From the cell containing the given text, extract its center point as (x, y) coordinate. 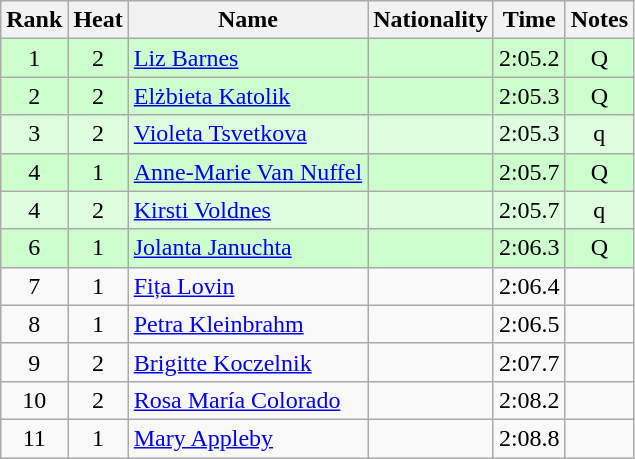
Liz Barnes (248, 58)
Elżbieta Katolik (248, 96)
Rank (34, 20)
3 (34, 134)
Time (529, 20)
Violeta Tsvetkova (248, 134)
Notes (599, 20)
9 (34, 362)
11 (34, 438)
Heat (98, 20)
Brigitte Koczelnik (248, 362)
Jolanta Januchta (248, 248)
Kirsti Voldnes (248, 210)
Fița Lovin (248, 286)
2:06.3 (529, 248)
2:05.2 (529, 58)
Name (248, 20)
Anne-Marie Van Nuffel (248, 172)
2:07.7 (529, 362)
2:06.4 (529, 286)
Nationality (431, 20)
Mary Appleby (248, 438)
10 (34, 400)
2:08.8 (529, 438)
6 (34, 248)
7 (34, 286)
2:06.5 (529, 324)
Petra Kleinbrahm (248, 324)
8 (34, 324)
Rosa María Colorado (248, 400)
2:08.2 (529, 400)
